Determine the [x, y] coordinate at the center of the cell enclosing the given text.  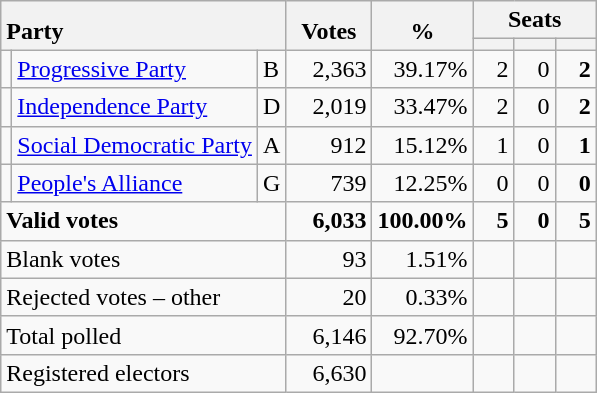
% [422, 26]
Valid votes [144, 221]
15.12% [422, 145]
2,019 [329, 107]
Registered electors [144, 373]
6,033 [329, 221]
2,363 [329, 69]
92.70% [422, 335]
Seats [534, 20]
33.47% [422, 107]
20 [329, 297]
Party [144, 26]
39.17% [422, 69]
Rejected votes – other [144, 297]
912 [329, 145]
Total polled [144, 335]
Blank votes [144, 259]
739 [329, 183]
Social Democratic Party [135, 145]
93 [329, 259]
12.25% [422, 183]
B [271, 69]
Progressive Party [135, 69]
Independence Party [135, 107]
A [271, 145]
1.51% [422, 259]
People's Alliance [135, 183]
D [271, 107]
6,146 [329, 335]
100.00% [422, 221]
Votes [329, 26]
6,630 [329, 373]
0.33% [422, 297]
G [271, 183]
